Output the [x, y] coordinate of the center of the cell containing the given text.  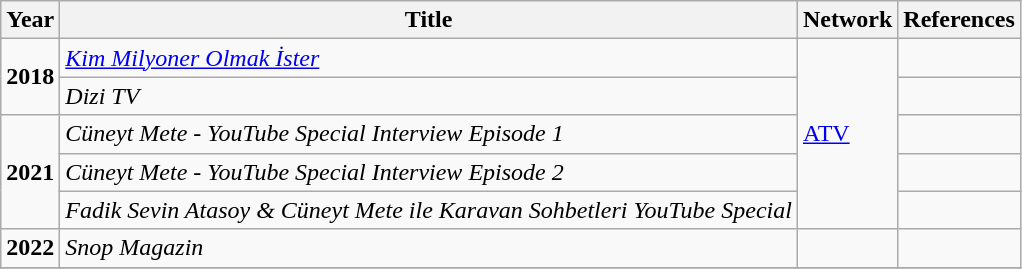
Title [429, 20]
2022 [30, 248]
Fadik Sevin Atasoy & Cüneyt Mete ile Karavan Sohbetleri YouTube Special [429, 210]
2021 [30, 172]
2018 [30, 77]
Cüneyt Mete - YouTube Special Interview Episode 2 [429, 172]
Year [30, 20]
Cüneyt Mete - YouTube Special Interview Episode 1 [429, 134]
Dizi TV [429, 96]
ATV [847, 134]
References [960, 20]
Network [847, 20]
Snop Magazin [429, 248]
Kim Milyoner Olmak İster [429, 58]
